Pinpoint the cell where the given text exists, returning its (X, Y) midpoint coordinate. 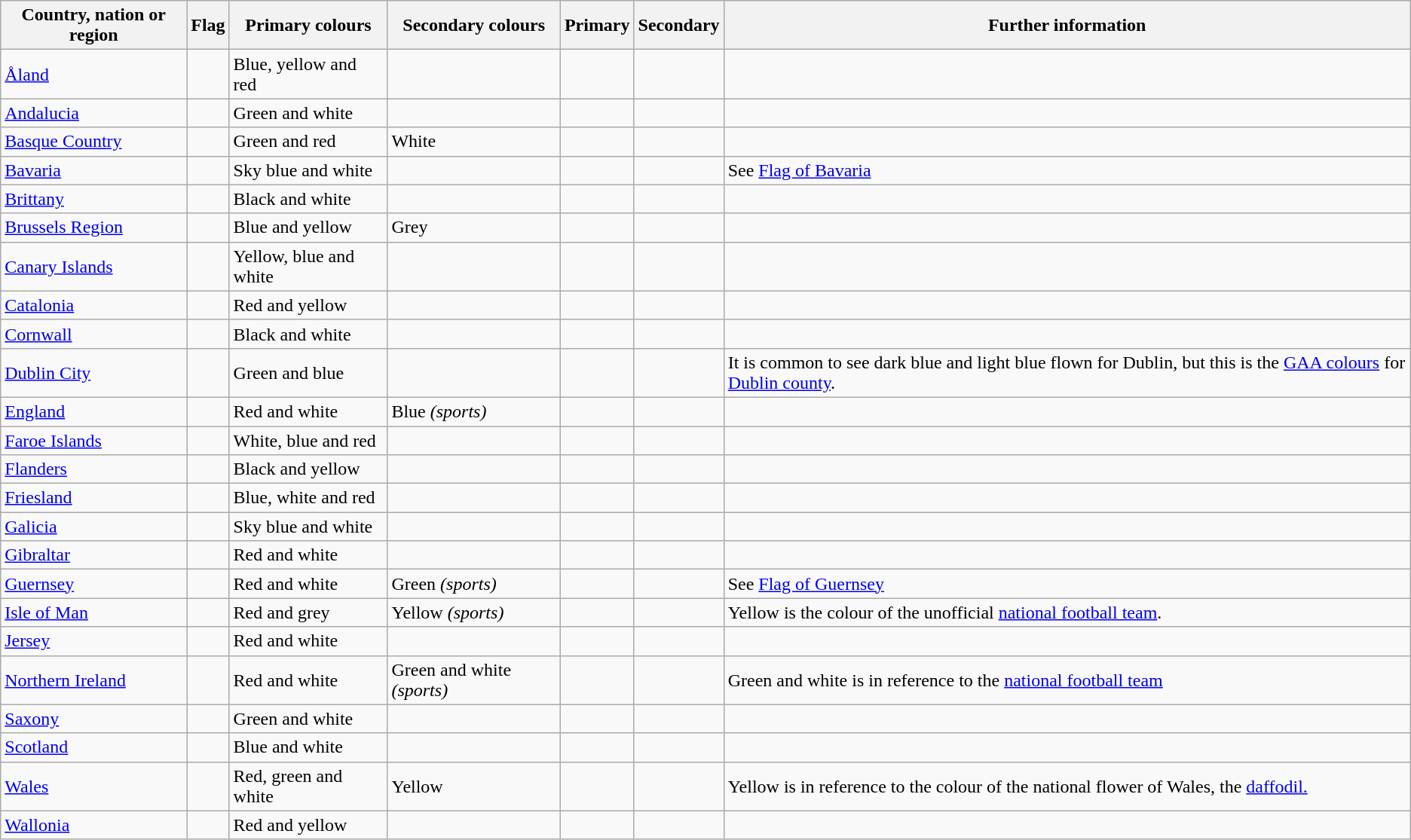
Green and white is in reference to the national football team (1067, 680)
Wales (93, 787)
England (93, 411)
Jersey (93, 641)
Secondary colours (473, 26)
Flanders (93, 469)
Primary colours (308, 26)
Brittany (93, 199)
Northern Ireland (93, 680)
White, blue and red (308, 441)
Primary (597, 26)
Grey (473, 228)
Blue (sports) (473, 411)
See Flag of Guernsey (1067, 584)
Yellow (sports) (473, 612)
Further information (1067, 26)
Canary Islands (93, 267)
Brussels Region (93, 228)
See Flag of Bavaria (1067, 170)
Galicia (93, 527)
Yellow, blue and white (308, 267)
Black and yellow (308, 469)
Secondary (678, 26)
Friesland (93, 498)
Guernsey (93, 584)
Saxony (93, 719)
Yellow (473, 787)
Blue and white (308, 747)
Red and grey (308, 612)
White (473, 142)
Yellow is the colour of the unofficial national football team. (1067, 612)
Åland (93, 74)
Flag (208, 26)
Dublin City (93, 372)
Isle of Man (93, 612)
Blue, yellow and red (308, 74)
Country, nation or region (93, 26)
Faroe Islands (93, 441)
Wallonia (93, 825)
Blue and yellow (308, 228)
Green and blue (308, 372)
Green and red (308, 142)
Bavaria (93, 170)
Blue, white and red (308, 498)
Yellow is in reference to the colour of the national flower of Wales, the daffodil. (1067, 787)
Basque Country (93, 142)
Gibraltar (93, 555)
Cornwall (93, 334)
Green and white (sports) (473, 680)
Catalonia (93, 305)
Red, green and white (308, 787)
Green (sports) (473, 584)
Andalucia (93, 113)
It is common to see dark blue and light blue flown for Dublin, but this is the GAA colours for Dublin county. (1067, 372)
Scotland (93, 747)
